Scan for the cell matching the given text and deliver its (X, Y) coordinate at center. 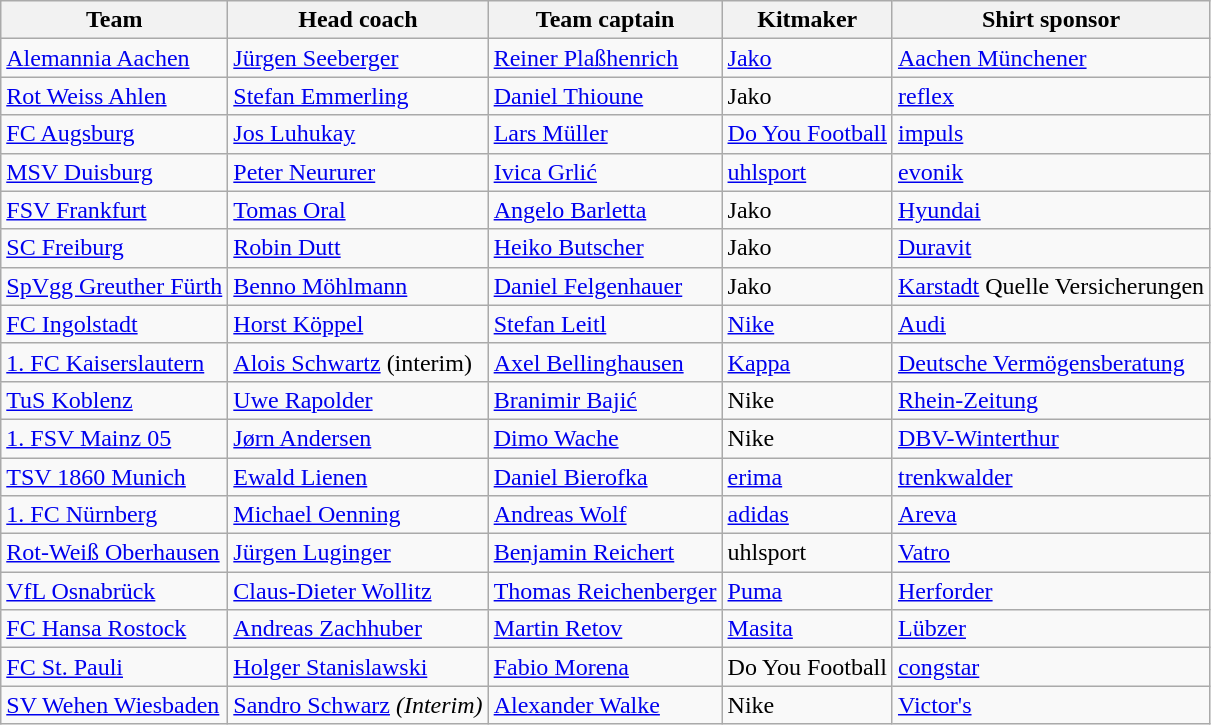
Victor's (1050, 705)
Kappa (807, 362)
Branimir Bajić (605, 400)
congstar (1050, 667)
erima (807, 477)
Team captain (605, 20)
Vatro (1050, 553)
Andreas Wolf (605, 515)
Kitmaker (807, 20)
1. FC Kaiserslautern (114, 362)
Areva (1050, 515)
Alois Schwartz (interim) (358, 362)
Duravit (1050, 248)
Puma (807, 591)
Jos Luhukay (358, 134)
FC Augsburg (114, 134)
reflex (1050, 96)
Masita (807, 629)
impuls (1050, 134)
Daniel Thioune (605, 96)
Sandro Schwarz (Interim) (358, 705)
Axel Bellinghausen (605, 362)
Karstadt Quelle Versicherungen (1050, 286)
Michael Oenning (358, 515)
Martin Retov (605, 629)
FSV Frankfurt (114, 210)
Daniel Felgenhauer (605, 286)
Robin Dutt (358, 248)
Head coach (358, 20)
Benno Möhlmann (358, 286)
Jørn Andersen (358, 438)
Rot-Weiß Oberhausen (114, 553)
SpVgg Greuther Fürth (114, 286)
Alemannia Aachen (114, 58)
Angelo Barletta (605, 210)
Rhein-Zeitung (1050, 400)
MSV Duisburg (114, 172)
1. FC Nürnberg (114, 515)
Audi (1050, 324)
Reiner Plaßhenrich (605, 58)
Holger Stanislawski (358, 667)
Team (114, 20)
SV Wehen Wiesbaden (114, 705)
Ivica Grlić (605, 172)
Hyundai (1050, 210)
Benjamin Reichert (605, 553)
Daniel Bierofka (605, 477)
FC Ingolstadt (114, 324)
Jürgen Seeberger (358, 58)
Peter Neururer (358, 172)
1. FSV Mainz 05 (114, 438)
Uwe Rapolder (358, 400)
Ewald Lienen (358, 477)
Fabio Morena (605, 667)
VfL Osnabrück (114, 591)
Alexander Walke (605, 705)
Andreas Zachhuber (358, 629)
Horst Köppel (358, 324)
Dimo Wache (605, 438)
FC Hansa Rostock (114, 629)
Deutsche Vermögensberatung (1050, 362)
adidas (807, 515)
Thomas Reichenberger (605, 591)
Jürgen Luginger (358, 553)
TSV 1860 Munich (114, 477)
Herforder (1050, 591)
FC St. Pauli (114, 667)
evonik (1050, 172)
SC Freiburg (114, 248)
trenkwalder (1050, 477)
Lars Müller (605, 134)
DBV-Winterthur (1050, 438)
Shirt sponsor (1050, 20)
Lübzer (1050, 629)
Stefan Leitl (605, 324)
Rot Weiss Ahlen (114, 96)
Tomas Oral (358, 210)
Claus-Dieter Wollitz (358, 591)
Heiko Butscher (605, 248)
TuS Koblenz (114, 400)
Aachen Münchener (1050, 58)
Stefan Emmerling (358, 96)
